For the text-containing cell, return its midpoint in [x, y] coordinate format. 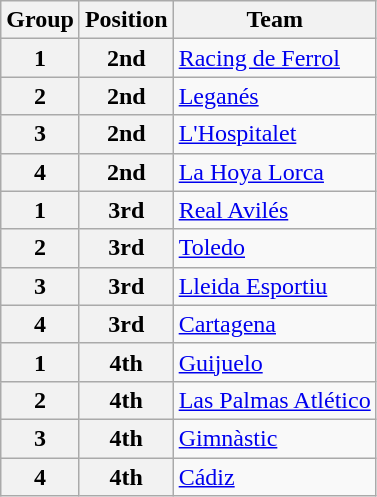
Las Palmas Atlético [274, 400]
Team [274, 20]
Position [126, 20]
Guijuelo [274, 362]
L'Hospitalet [274, 134]
Racing de Ferrol [274, 58]
Lleida Esportiu [274, 286]
Cartagena [274, 324]
Cádiz [274, 477]
La Hoya Lorca [274, 172]
Leganés [274, 96]
Gimnàstic [274, 438]
Group [40, 20]
Real Avilés [274, 210]
Toledo [274, 248]
